Find where the given text appears and provide that cell's center as (x, y) coordinate. 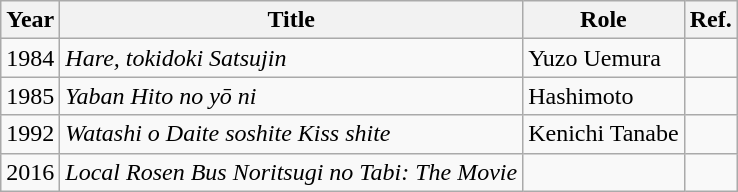
Year (30, 20)
Yaban Hito no yō ni (292, 96)
Kenichi Tanabe (604, 134)
Yuzo Uemura (604, 58)
Hashimoto (604, 96)
Local Rosen Bus Noritsugi no Tabi: The Movie (292, 172)
Watashi o Daite soshite Kiss shite (292, 134)
1985 (30, 96)
2016 (30, 172)
Role (604, 20)
1984 (30, 58)
Hare, tokidoki Satsujin (292, 58)
Ref. (710, 20)
1992 (30, 134)
Title (292, 20)
